Extract the (x, y) coordinate from the center of the cell holding the provided text.  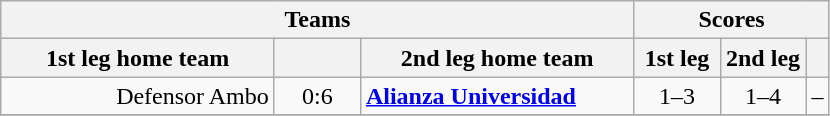
– (818, 96)
Teams (318, 20)
Scores (732, 20)
1st leg home team (138, 58)
Defensor Ambo (138, 96)
1st leg (677, 58)
0:6 (317, 96)
1–3 (677, 96)
1–4 (763, 96)
2nd leg (763, 58)
Alianza Universidad (497, 96)
2nd leg home team (497, 58)
